Provide the (x, y) coordinate of the cell's center where the given text is located.  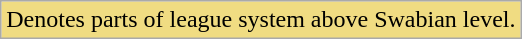
Denotes parts of league system above Swabian level. (261, 20)
